Find where the given text appears and provide that cell's center as [X, Y] coordinate. 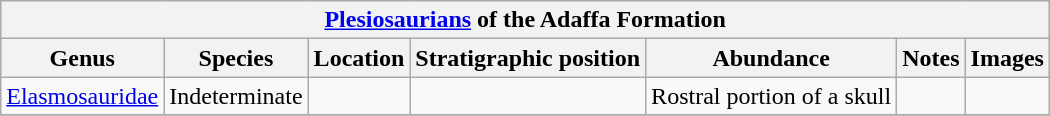
Genus [82, 58]
Indeterminate [236, 96]
Abundance [772, 58]
Stratigraphic position [528, 58]
Images [1007, 58]
Location [359, 58]
Notes [931, 58]
Elasmosauridae [82, 96]
Species [236, 58]
Rostral portion of a skull [772, 96]
Plesiosaurians of the Adaffa Formation [526, 20]
